Scan for the cell matching the given text and deliver its [x, y] coordinate at center. 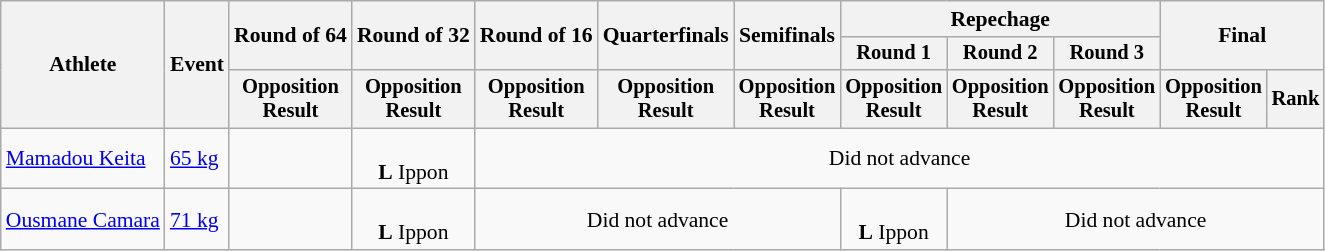
Rank [1296, 99]
Round of 32 [414, 36]
Mamadou Keita [83, 158]
Round of 64 [290, 36]
Round of 16 [536, 36]
Semifinals [788, 36]
Repechage [1000, 19]
Quarterfinals [666, 36]
Ousmane Camara [83, 220]
71 kg [197, 220]
Final [1242, 36]
Event [197, 64]
Athlete [83, 64]
Round 3 [1106, 54]
Round 1 [894, 54]
65 kg [197, 158]
Round 2 [1000, 54]
